Extract the [X, Y] coordinate from the center of the cell holding the provided text.  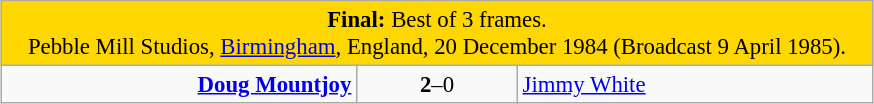
Jimmy White [695, 85]
Final: Best of 3 frames.Pebble Mill Studios, Birmingham, England, 20 December 1984 (Broadcast 9 April 1985). [437, 34]
2–0 [438, 85]
Doug Mountjoy [179, 85]
